Detect which cell encompasses the target text, then output its [X, Y] center coordinate. 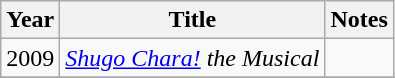
Year [30, 20]
Notes [359, 20]
2009 [30, 58]
Title [192, 20]
Shugo Chara! the Musical [192, 58]
